For the text-containing cell, return its midpoint in [x, y] coordinate format. 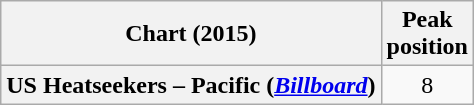
US Heatseekers – Pacific (Billboard) [191, 85]
Chart (2015) [191, 34]
8 [427, 85]
Peak position [427, 34]
